Scan for the cell matching the given text and deliver its (x, y) coordinate at center. 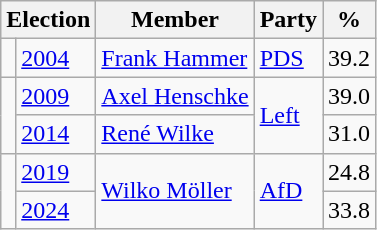
René Wilke (175, 134)
Party (288, 20)
2009 (56, 96)
Wilko Möller (175, 191)
Member (175, 20)
2014 (56, 134)
2019 (56, 172)
Axel Henschke (175, 96)
AfD (288, 191)
2024 (56, 210)
39.2 (350, 58)
24.8 (350, 172)
39.0 (350, 96)
PDS (288, 58)
% (350, 20)
Election (48, 20)
Left (288, 115)
33.8 (350, 210)
2004 (56, 58)
Frank Hammer (175, 58)
31.0 (350, 134)
